Return [x, y] of the center of cell containing provided text 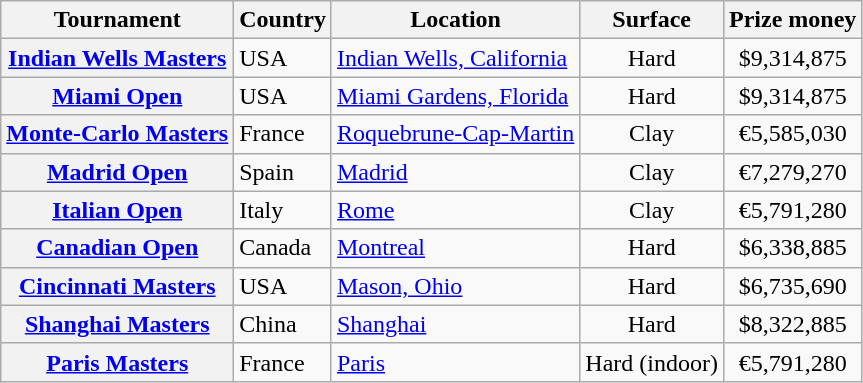
Shanghai [455, 324]
Indian Wells, California [455, 58]
Madrid Open [118, 172]
Miami Open [118, 96]
Montreal [455, 248]
Indian Wells Masters [118, 58]
Prize money [793, 20]
Surface [652, 20]
Spain [283, 172]
China [283, 324]
Tournament [118, 20]
Canada [283, 248]
Mason, Ohio [455, 286]
Miami Gardens, Florida [455, 96]
Italian Open [118, 210]
€7,279,270 [793, 172]
Canadian Open [118, 248]
Location [455, 20]
$8,322,885 [793, 324]
Shanghai Masters [118, 324]
Paris Masters [118, 362]
€5,585,030 [793, 134]
Roquebrune-Cap-Martin [455, 134]
Italy [283, 210]
$6,338,885 [793, 248]
Cincinnati Masters [118, 286]
Madrid [455, 172]
$6,735,690 [793, 286]
Rome [455, 210]
Country [283, 20]
Monte-Carlo Masters [118, 134]
Hard (indoor) [652, 362]
Paris [455, 362]
